Find where the given text appears and provide that cell's center as (X, Y) coordinate. 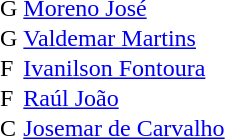
Raúl João (124, 98)
Ivanilson Fontoura (124, 68)
G (8, 38)
Valdemar Martins (124, 38)
